Search for the cell housing the specified text and yield its (X, Y) center coordinate. 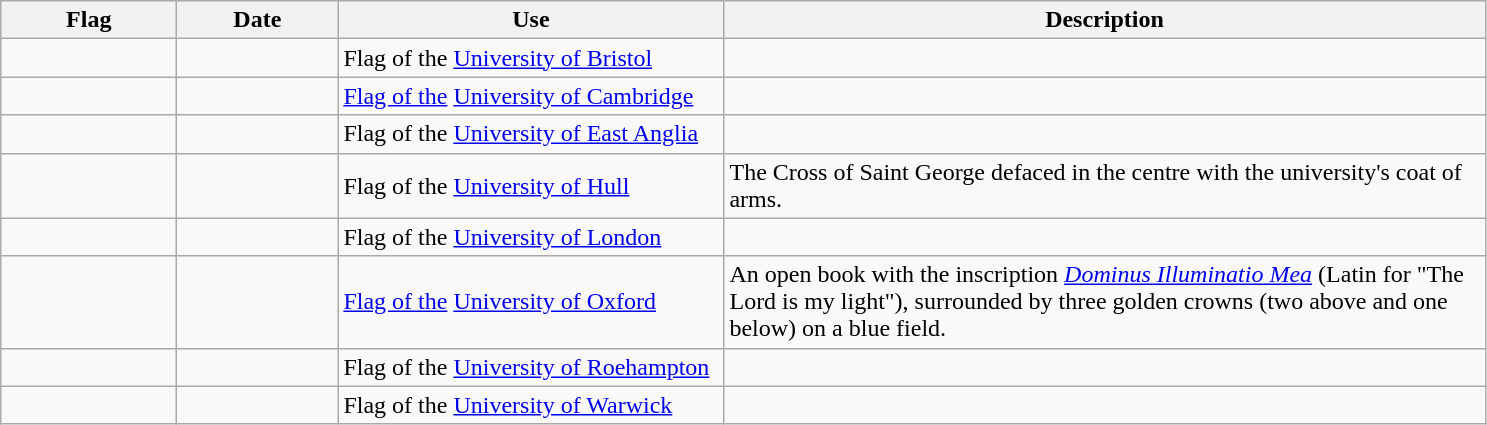
Flag of the University of Cambridge (531, 96)
Flag of the University of Bristol (531, 58)
Flag of the University of Oxford (531, 302)
Date (258, 20)
Flag of the University of Hull (531, 186)
The Cross of Saint George defaced in the centre with the university's coat of arms. (1104, 186)
Flag of the University of Warwick (531, 405)
Flag (89, 20)
Description (1104, 20)
Flag of the University of Roehampton (531, 367)
Flag of the University of East Anglia (531, 134)
Flag of the University of London (531, 237)
Use (531, 20)
